Detect which cell encompasses the target text, then output its (x, y) center coordinate. 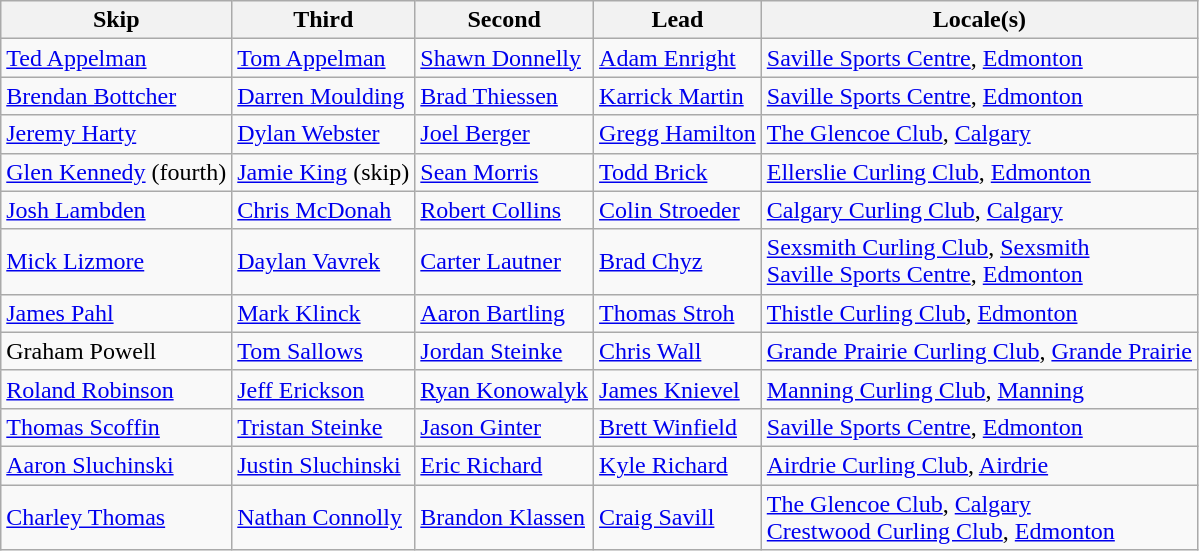
Todd Brick (678, 172)
Ted Appelman (116, 58)
Dylan Webster (324, 134)
Manning Curling Club, Manning (979, 389)
Sexsmith Curling Club, Sexsmith Saville Sports Centre, Edmonton (979, 262)
Justin Sluchinski (324, 465)
Jeff Erickson (324, 389)
Gregg Hamilton (678, 134)
Aaron Bartling (504, 313)
Second (504, 20)
Kyle Richard (678, 465)
Third (324, 20)
Charley Thomas (116, 516)
Airdrie Curling Club, Airdrie (979, 465)
Chris McDonah (324, 210)
Thistle Curling Club, Edmonton (979, 313)
Shawn Donnelly (504, 58)
Skip (116, 20)
Joel Berger (504, 134)
Craig Savill (678, 516)
Glen Kennedy (fourth) (116, 172)
Robert Collins (504, 210)
The Glencoe Club, Calgary Crestwood Curling Club, Edmonton (979, 516)
Josh Lambden (116, 210)
Locale(s) (979, 20)
Lead (678, 20)
Chris Wall (678, 351)
Jason Ginter (504, 427)
Brandon Klassen (504, 516)
Thomas Stroh (678, 313)
Carter Lautner (504, 262)
Brett Winfield (678, 427)
James Pahl (116, 313)
Tristan Steinke (324, 427)
Aaron Sluchinski (116, 465)
Tom Appelman (324, 58)
Roland Robinson (116, 389)
Karrick Martin (678, 96)
Nathan Connolly (324, 516)
Brad Thiessen (504, 96)
Mark Klinck (324, 313)
Daylan Vavrek (324, 262)
Brad Chyz (678, 262)
Thomas Scoffin (116, 427)
Grande Prairie Curling Club, Grande Prairie (979, 351)
Tom Sallows (324, 351)
Jordan Steinke (504, 351)
Mick Lizmore (116, 262)
Brendan Bottcher (116, 96)
Darren Moulding (324, 96)
Eric Richard (504, 465)
Ellerslie Curling Club, Edmonton (979, 172)
Graham Powell (116, 351)
Adam Enright (678, 58)
Sean Morris (504, 172)
Jamie King (skip) (324, 172)
Ryan Konowalyk (504, 389)
Calgary Curling Club, Calgary (979, 210)
The Glencoe Club, Calgary (979, 134)
Jeremy Harty (116, 134)
James Knievel (678, 389)
Colin Stroeder (678, 210)
